Determine the [X, Y] coordinate at the center of the cell enclosing the given text.  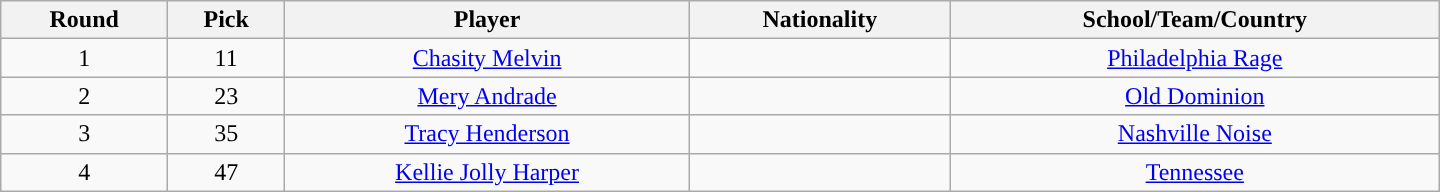
Nashville Noise [1194, 134]
4 [84, 172]
35 [226, 134]
3 [84, 134]
Round [84, 20]
11 [226, 58]
Player [488, 20]
Tracy Henderson [488, 134]
Mery Andrade [488, 96]
Philadelphia Rage [1194, 58]
Kellie Jolly Harper [488, 172]
2 [84, 96]
School/Team/Country [1194, 20]
1 [84, 58]
Nationality [820, 20]
Tennessee [1194, 172]
Pick [226, 20]
Chasity Melvin [488, 58]
Old Dominion [1194, 96]
47 [226, 172]
23 [226, 96]
